Return the [x, y] coordinate for the center point of the cell that contains the specified text.  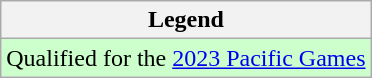
Legend [186, 20]
Qualified for the 2023 Pacific Games [186, 58]
